Find where the given text appears and provide that cell's center as (X, Y) coordinate. 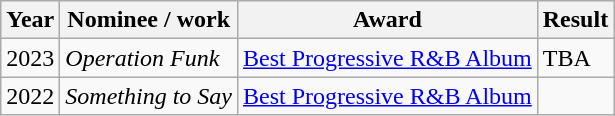
Year (30, 20)
2022 (30, 96)
Something to Say (149, 96)
2023 (30, 58)
Result (575, 20)
TBA (575, 58)
Award (388, 20)
Nominee / work (149, 20)
Operation Funk (149, 58)
